For the text-containing cell, return its midpoint in (x, y) coordinate format. 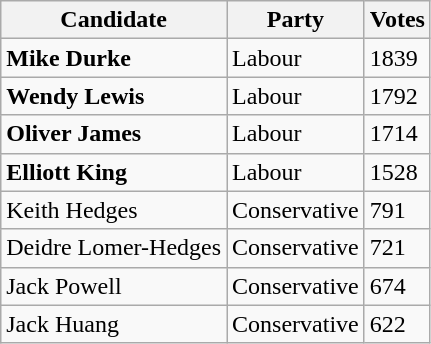
1528 (397, 172)
Candidate (114, 20)
Keith Hedges (114, 210)
Elliott King (114, 172)
Jack Powell (114, 286)
Jack Huang (114, 324)
Oliver James (114, 134)
622 (397, 324)
674 (397, 286)
Party (296, 20)
Deidre Lomer-Hedges (114, 248)
Mike Durke (114, 58)
1714 (397, 134)
1792 (397, 96)
Wendy Lewis (114, 96)
791 (397, 210)
Votes (397, 20)
721 (397, 248)
1839 (397, 58)
